Determine the (X, Y) coordinate at the center of the cell enclosing the given text.  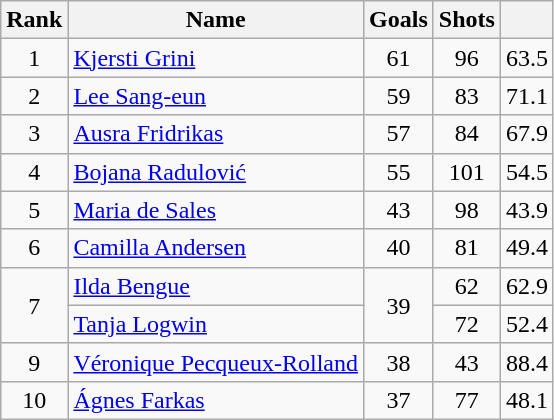
Bojana Radulović (216, 172)
48.1 (526, 400)
101 (466, 172)
10 (34, 400)
81 (466, 248)
Rank (34, 20)
67.9 (526, 134)
84 (466, 134)
2 (34, 96)
57 (399, 134)
7 (34, 305)
40 (399, 248)
98 (466, 210)
Goals (399, 20)
6 (34, 248)
63.5 (526, 58)
43.9 (526, 210)
52.4 (526, 324)
37 (399, 400)
1 (34, 58)
Ausra Fridrikas (216, 134)
9 (34, 362)
55 (399, 172)
49.4 (526, 248)
Lee Sang-eun (216, 96)
Maria de Sales (216, 210)
38 (399, 362)
Camilla Andersen (216, 248)
59 (399, 96)
62 (466, 286)
5 (34, 210)
Ágnes Farkas (216, 400)
39 (399, 305)
62.9 (526, 286)
Shots (466, 20)
77 (466, 400)
83 (466, 96)
54.5 (526, 172)
Kjersti Grini (216, 58)
88.4 (526, 362)
61 (399, 58)
Tanja Logwin (216, 324)
Véronique Pecqueux-Rolland (216, 362)
Ilda Bengue (216, 286)
96 (466, 58)
71.1 (526, 96)
4 (34, 172)
72 (466, 324)
Name (216, 20)
3 (34, 134)
